Capture the cell that displays the provided text and extract its [X, Y] central coordinate. 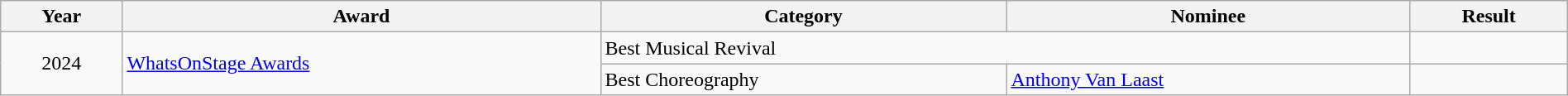
Best Choreography [804, 79]
Result [1489, 17]
Category [804, 17]
Year [61, 17]
Nominee [1208, 17]
Anthony Van Laast [1208, 79]
Award [361, 17]
WhatsOnStage Awards [361, 64]
2024 [61, 64]
Best Musical Revival [1006, 48]
